Determine the [x, y] coordinate at the center of the cell enclosing the given text.  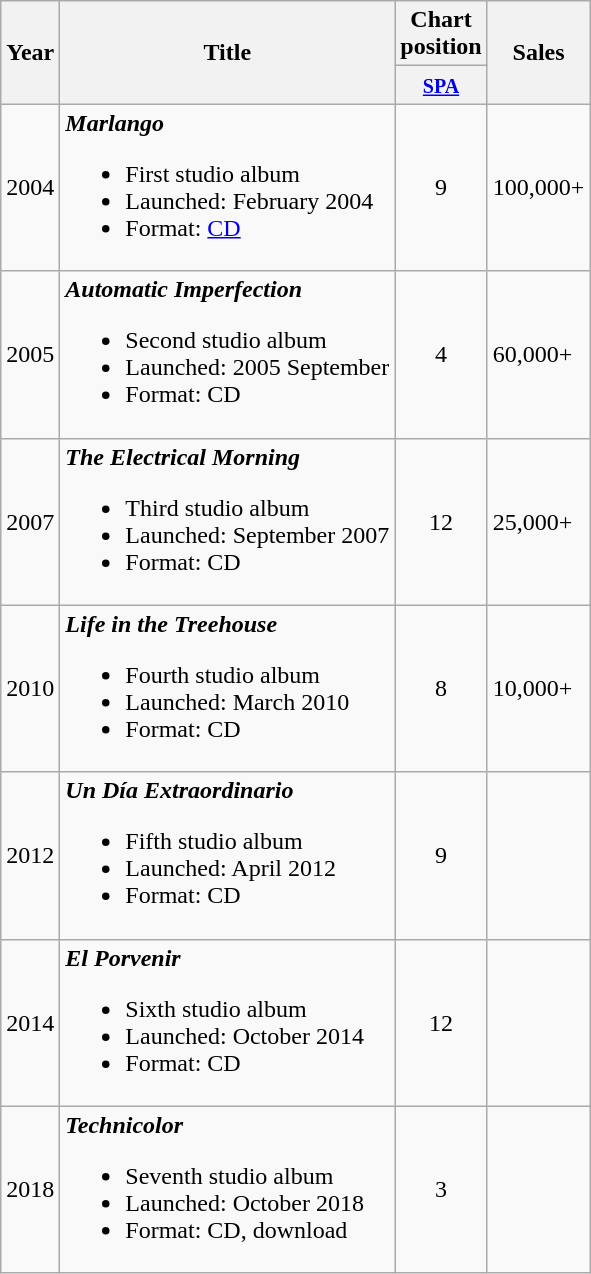
2014 [30, 1022]
100,000+ [538, 188]
2004 [30, 188]
MarlangoFirst studio albumLaunched: February 2004Format: CD [228, 188]
The Electrical MorningThird studio albumLaunched: September 2007Format: CD [228, 522]
Un Día ExtraordinarioFifth studio albumLaunched: April 2012Format: CD [228, 856]
Chartposition [441, 34]
TechnicolorSeventh studio albumLaunched: October 2018Format: CD, download [228, 1190]
SPA [441, 85]
8 [441, 688]
2012 [30, 856]
60,000+ [538, 354]
10,000+ [538, 688]
2005 [30, 354]
2010 [30, 688]
4 [441, 354]
Sales [538, 52]
Automatic ImperfectionSecond studio albumLaunched: 2005 SeptemberFormat: CD [228, 354]
Year [30, 52]
El PorvenirSixth studio albumLaunched: October 2014Format: CD [228, 1022]
2018 [30, 1190]
3 [441, 1190]
Title [228, 52]
Life in the TreehouseFourth studio albumLaunched: March 2010Format: CD [228, 688]
2007 [30, 522]
25,000+ [538, 522]
